Detect which cell encompasses the target text, then output its [X, Y] center coordinate. 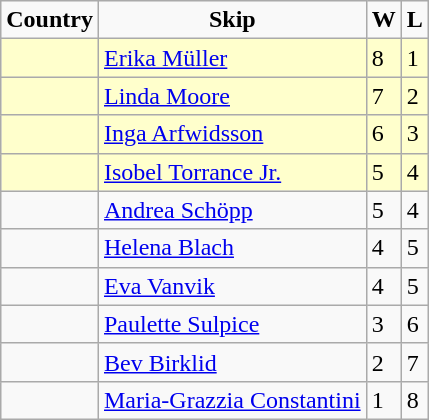
Maria-Grazzia Constantini [232, 400]
Andrea Schöpp [232, 210]
Eva Vanvik [232, 286]
Skip [232, 20]
Country [50, 20]
Paulette Sulpice [232, 324]
L [414, 20]
W [384, 20]
Isobel Torrance Jr. [232, 172]
Inga Arfwidsson [232, 134]
Bev Birklid [232, 362]
Linda Moore [232, 96]
Helena Blach [232, 248]
Erika Müller [232, 58]
